Locate the cell with the specified text and output its [x, y] center coordinate. 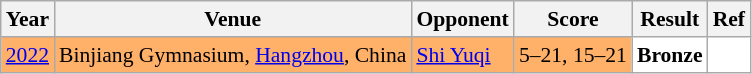
Result [670, 19]
5–21, 15–21 [573, 55]
Year [28, 19]
2022 [28, 55]
Opponent [462, 19]
Bronze [670, 55]
Score [573, 19]
Venue [232, 19]
Binjiang Gymnasium, Hangzhou, China [232, 55]
Shi Yuqi [462, 55]
Ref [729, 19]
